Return [X, Y] of the center of cell containing provided text 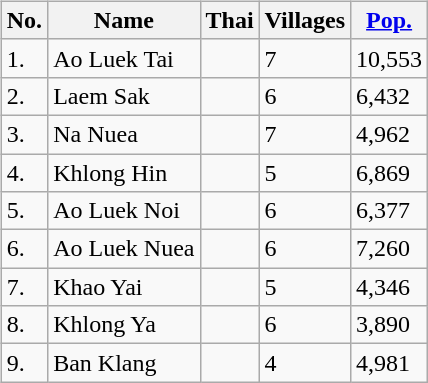
6,869 [390, 173]
4,981 [390, 363]
Thai [230, 20]
Ao Luek Nuea [124, 249]
Ban Klang [124, 363]
4,346 [390, 287]
Pop. [390, 20]
Khlong Hin [124, 173]
Na Nuea [124, 134]
Name [124, 20]
Villages [305, 20]
3,890 [390, 325]
Ao Luek Noi [124, 211]
4,962 [390, 134]
10,553 [390, 58]
4. [24, 173]
1. [24, 58]
7. [24, 287]
4 [305, 363]
2. [24, 96]
6,432 [390, 96]
9. [24, 363]
Khlong Ya [124, 325]
No. [24, 20]
3. [24, 134]
Ao Luek Tai [124, 58]
Khao Yai [124, 287]
5. [24, 211]
Laem Sak [124, 96]
6. [24, 249]
6,377 [390, 211]
7,260 [390, 249]
8. [24, 325]
